For the text-containing cell, return its midpoint in (X, Y) coordinate format. 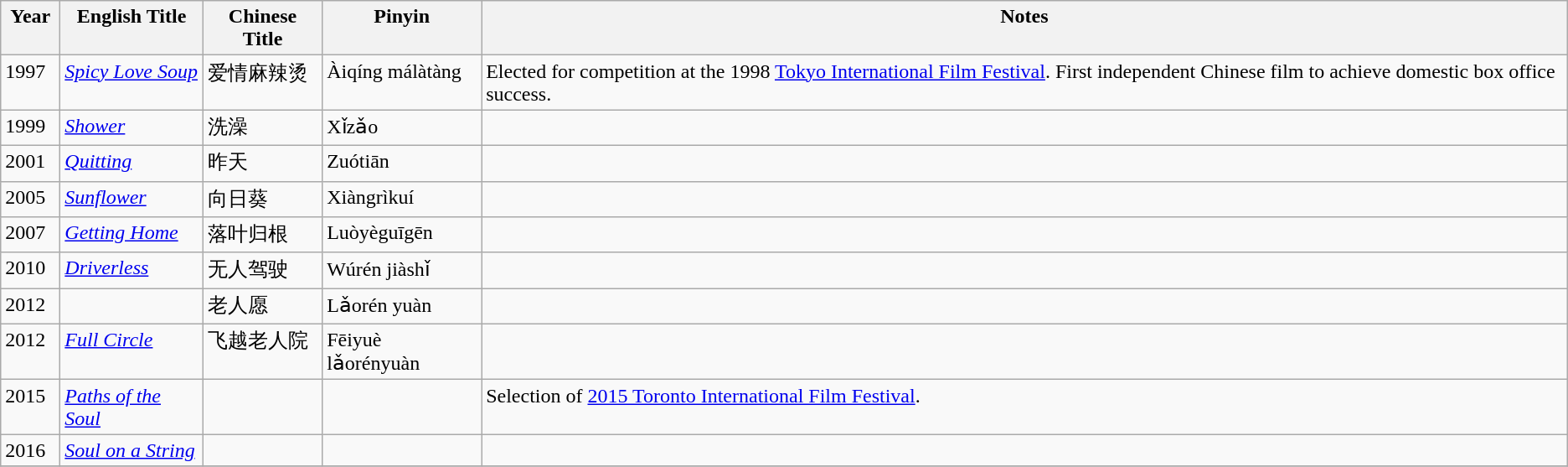
向日葵 (262, 200)
1997 (30, 82)
Spicy Love Soup (132, 82)
昨天 (262, 163)
2016 (30, 450)
Paths of the Soul (132, 407)
Getting Home (132, 235)
Driverless (132, 270)
Pinyin (402, 29)
English Title (132, 29)
飞越老人院 (262, 352)
Luòyèguīgēn (402, 235)
2007 (30, 235)
Full Circle (132, 352)
Lǎorén yuàn (402, 307)
2010 (30, 270)
Elected for competition at the 1998 Tokyo International Film Festival. First independent Chinese film to achieve domestic box office success. (1025, 82)
2005 (30, 200)
洗澡 (262, 127)
Shower (132, 127)
无人驾驶 (262, 270)
Notes (1025, 29)
Xǐzǎo (402, 127)
2015 (30, 407)
爱情麻辣烫 (262, 82)
2001 (30, 163)
落叶归根 (262, 235)
Selection of 2015 Toronto International Film Festival. (1025, 407)
Àiqíng málàtàng (402, 82)
Sunflower (132, 200)
Wúrén jiàshǐ (402, 270)
Zuótiān (402, 163)
Fēiyuè lǎorényuàn (402, 352)
Quitting (132, 163)
Chinese Title (262, 29)
Xiàngrìkuí (402, 200)
Year (30, 29)
1999 (30, 127)
老人愿 (262, 307)
Soul on a String (132, 450)
